Provide the [X, Y] coordinate of the cell's center where the given text is located.  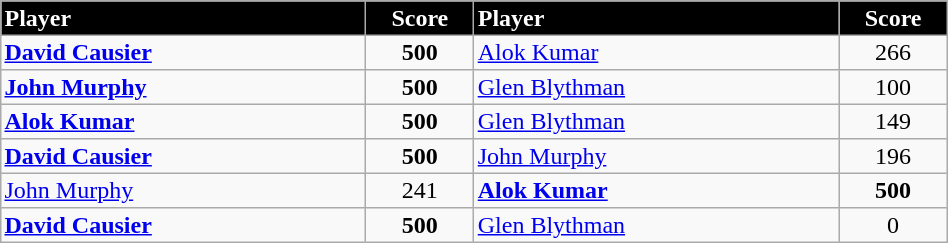
266 [893, 52]
100 [893, 87]
0 [893, 225]
149 [893, 121]
196 [893, 156]
241 [420, 190]
